For the text-containing cell, return its midpoint in (X, Y) coordinate format. 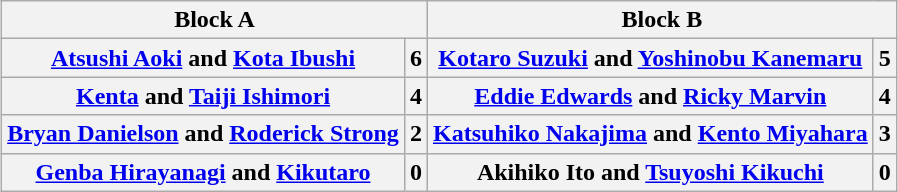
5 (884, 58)
Kotaro Suzuki and Yoshinobu Kanemaru (650, 58)
3 (884, 134)
Kenta and Taiji Ishimori (204, 96)
Block B (662, 20)
Atsushi Aoki and Kota Ibushi (204, 58)
Akihiko Ito and Tsuyoshi Kikuchi (650, 172)
Block A (215, 20)
6 (416, 58)
Eddie Edwards and Ricky Marvin (650, 96)
Bryan Danielson and Roderick Strong (204, 134)
Genba Hirayanagi and Kikutaro (204, 172)
2 (416, 134)
Katsuhiko Nakajima and Kento Miyahara (650, 134)
